Capture the cell that displays the provided text and extract its (X, Y) central coordinate. 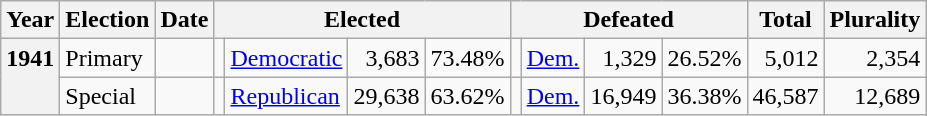
63.62% (468, 96)
46,587 (786, 96)
3,683 (386, 58)
1,329 (624, 58)
12,689 (875, 96)
Defeated (628, 20)
Year (30, 20)
29,638 (386, 96)
73.48% (468, 58)
5,012 (786, 58)
2,354 (875, 58)
Special (108, 96)
36.38% (704, 96)
Primary (108, 58)
Date (184, 20)
Plurality (875, 20)
Elected (362, 20)
16,949 (624, 96)
Total (786, 20)
Republican (286, 96)
Election (108, 20)
Democratic (286, 58)
26.52% (704, 58)
1941 (30, 77)
